Capture the cell that displays the provided text and extract its (x, y) central coordinate. 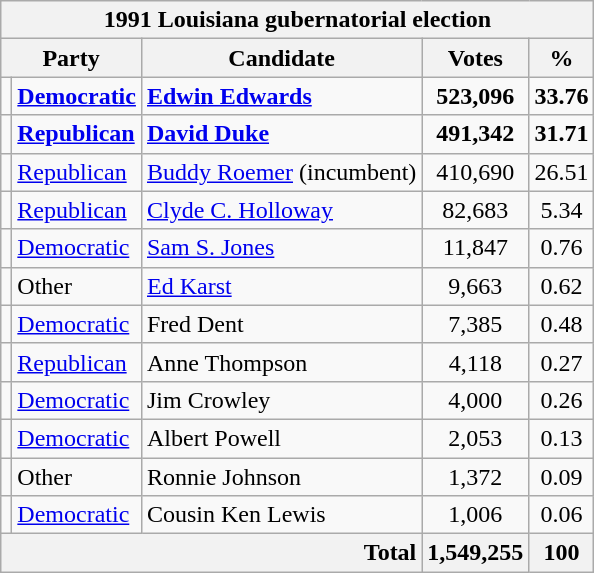
1,006 (476, 515)
Total (212, 553)
Sam S. Jones (281, 248)
1,372 (476, 477)
0.27 (562, 362)
2,053 (476, 438)
82,683 (476, 210)
4,000 (476, 400)
Albert Powell (281, 438)
Edwin Edwards (281, 96)
Anne Thompson (281, 362)
0.62 (562, 286)
Ed Karst (281, 286)
523,096 (476, 96)
26.51 (562, 172)
Party (72, 58)
100 (562, 553)
0.13 (562, 438)
31.71 (562, 134)
7,385 (476, 324)
491,342 (476, 134)
Votes (476, 58)
0.76 (562, 248)
David Duke (281, 134)
1,549,255 (476, 553)
Ronnie Johnson (281, 477)
Jim Crowley (281, 400)
5.34 (562, 210)
0.06 (562, 515)
4,118 (476, 362)
Fred Dent (281, 324)
9,663 (476, 286)
0.48 (562, 324)
Buddy Roemer (incumbent) (281, 172)
Candidate (281, 58)
Cousin Ken Lewis (281, 515)
0.26 (562, 400)
410,690 (476, 172)
0.09 (562, 477)
1991 Louisiana gubernatorial election (298, 20)
% (562, 58)
33.76 (562, 96)
Clyde C. Holloway (281, 210)
11,847 (476, 248)
